Extract the [x, y] coordinate from the center of the cell holding the provided text.  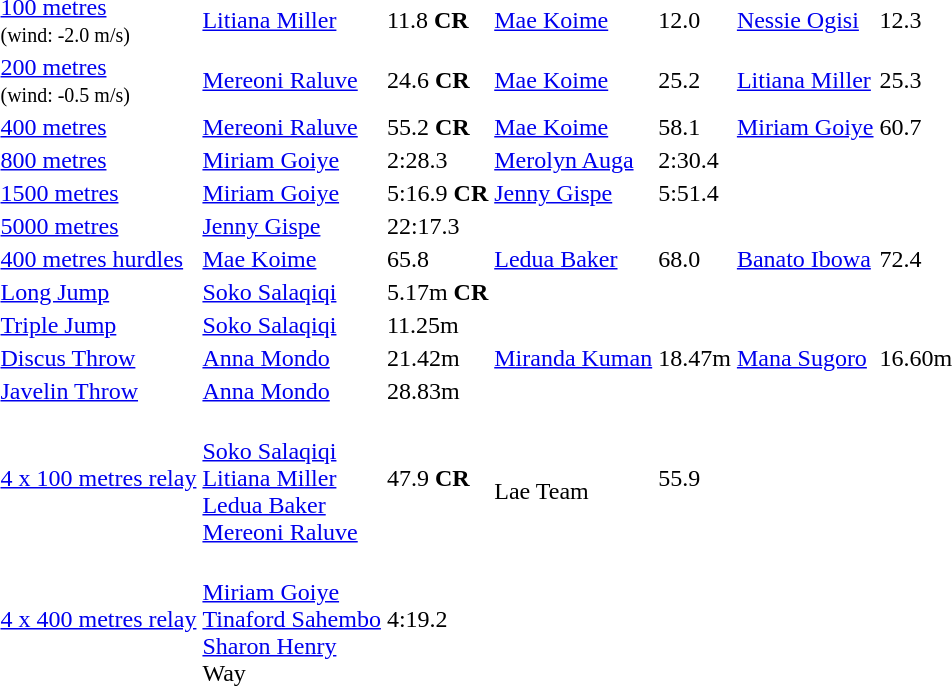
Merolyn Auga [574, 160]
55.2 CR [437, 127]
Ledua Baker [574, 259]
68.0 [695, 259]
55.9 [695, 478]
65.8 [437, 259]
Lae Team [574, 478]
21.42m [437, 358]
Miranda Kuman [574, 358]
Litiana Miller [805, 80]
2:30.4 [695, 160]
2:28.3 [437, 160]
5:51.4 [695, 193]
25.2 [695, 80]
18.47m [695, 358]
5:16.9 CR [437, 193]
Soko SalaqiqiLitiana MillerLedua BakerMereoni Raluve [292, 478]
Mana Sugoro [805, 358]
11.25m [437, 325]
Banato Ibowa [805, 259]
22:17.3 [437, 226]
58.1 [695, 127]
47.9 CR [437, 478]
5.17m CR [437, 292]
28.83m [437, 391]
24.6 CR [437, 80]
